Extract the [X, Y] coordinate from the center of the cell holding the provided text.  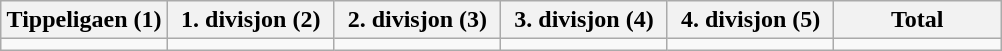
3. divisjon (4) [584, 20]
1. divisjon (2) [250, 20]
Tippeligaen (1) [84, 20]
4. divisjon (5) [750, 20]
Total [918, 20]
2. divisjon (3) [418, 20]
